Output the [X, Y] coordinate of the center of the cell containing the given text.  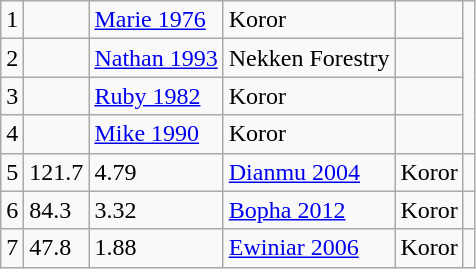
Ruby 1982 [156, 96]
Nekken Forestry [309, 58]
7 [12, 248]
Bopha 2012 [309, 210]
47.8 [56, 248]
1.88 [156, 248]
Marie 1976 [156, 20]
84.3 [56, 210]
1 [12, 20]
4 [12, 134]
6 [12, 210]
5 [12, 172]
121.7 [56, 172]
3 [12, 96]
Dianmu 2004 [309, 172]
3.32 [156, 210]
Nathan 1993 [156, 58]
Ewiniar 2006 [309, 248]
4.79 [156, 172]
2 [12, 58]
Mike 1990 [156, 134]
